For the text-containing cell, return its midpoint in (X, Y) coordinate format. 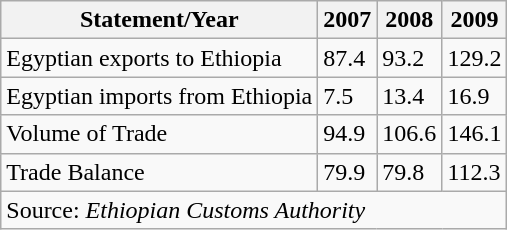
129.2 (474, 58)
7.5 (348, 96)
2007 (348, 20)
Volume of Trade (160, 134)
146.1 (474, 134)
Statement/Year (160, 20)
112.3 (474, 172)
13.4 (410, 96)
2009 (474, 20)
Source: Ethiopian Customs Authority (254, 210)
Egyptian exports to Ethiopia (160, 58)
Egyptian imports from Ethiopia (160, 96)
93.2 (410, 58)
87.4 (348, 58)
79.8 (410, 172)
16.9 (474, 96)
94.9 (348, 134)
79.9 (348, 172)
2008 (410, 20)
106.6 (410, 134)
Trade Balance (160, 172)
